Output the (x, y) coordinate of the center of the cell containing the given text.  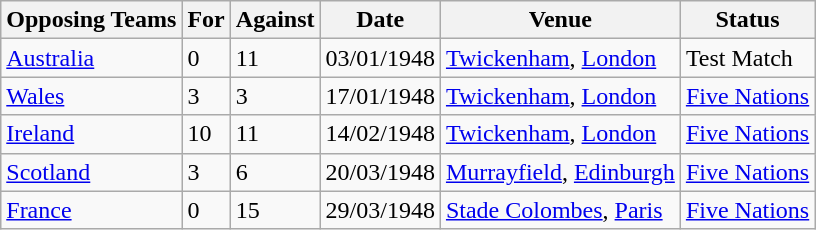
10 (206, 134)
Stade Colombes, Paris (560, 210)
Venue (560, 20)
Test Match (747, 58)
Opposing Teams (92, 20)
Against (275, 20)
15 (275, 210)
Australia (92, 58)
Ireland (92, 134)
29/03/1948 (380, 210)
17/01/1948 (380, 96)
20/03/1948 (380, 172)
03/01/1948 (380, 58)
Status (747, 20)
France (92, 210)
Wales (92, 96)
6 (275, 172)
Scotland (92, 172)
14/02/1948 (380, 134)
For (206, 20)
Murrayfield, Edinburgh (560, 172)
Date (380, 20)
